Scan for the cell matching the given text and deliver its (X, Y) coordinate at center. 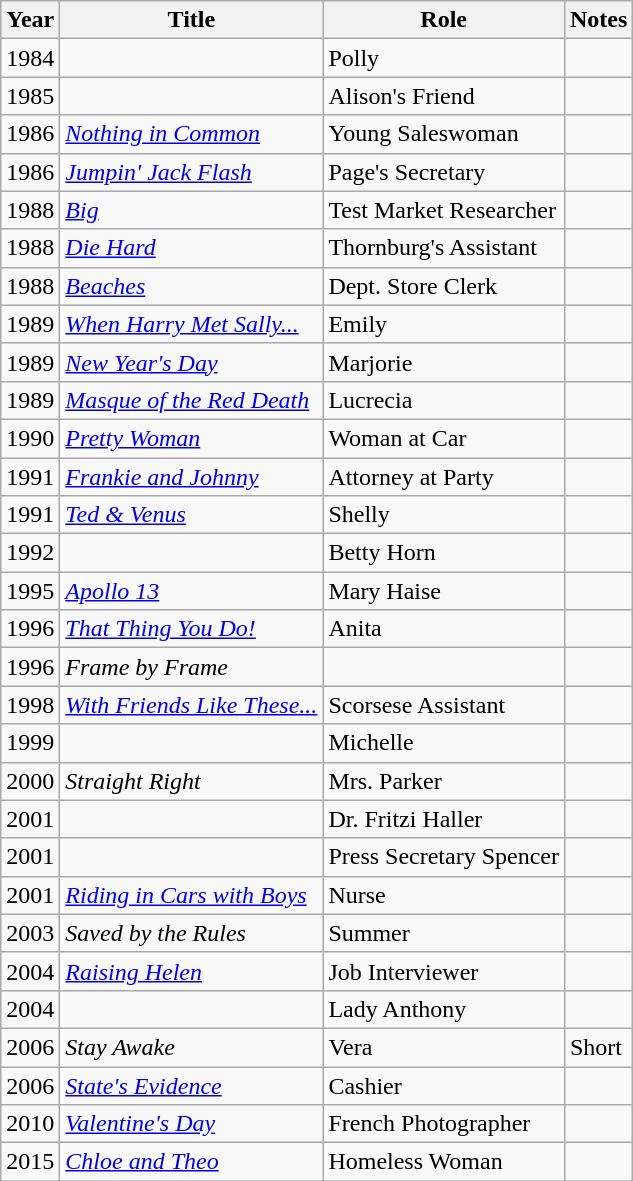
Young Saleswoman (444, 134)
Riding in Cars with Boys (192, 895)
Jumpin' Jack Flash (192, 172)
State's Evidence (192, 1085)
Chloe and Theo (192, 1162)
That Thing You Do! (192, 629)
Betty Horn (444, 553)
2010 (30, 1124)
Polly (444, 58)
Press Secretary Spencer (444, 857)
1992 (30, 553)
When Harry Met Sally... (192, 324)
Frankie and Johnny (192, 477)
Nurse (444, 895)
Michelle (444, 743)
Beaches (192, 286)
Masque of the Red Death (192, 400)
Dept. Store Clerk (444, 286)
2003 (30, 933)
2000 (30, 781)
1995 (30, 591)
Apollo 13 (192, 591)
Homeless Woman (444, 1162)
Scorsese Assistant (444, 705)
Mary Haise (444, 591)
Stay Awake (192, 1047)
Vera (444, 1047)
Straight Right (192, 781)
Raising Helen (192, 971)
Role (444, 20)
Job Interviewer (444, 971)
Year (30, 20)
Dr. Fritzi Haller (444, 819)
Big (192, 210)
1984 (30, 58)
1985 (30, 96)
1998 (30, 705)
Summer (444, 933)
With Friends Like These... (192, 705)
1999 (30, 743)
Attorney at Party (444, 477)
Thornburg's Assistant (444, 248)
Short (598, 1047)
Nothing in Common (192, 134)
French Photographer (444, 1124)
Title (192, 20)
Valentine's Day (192, 1124)
Frame by Frame (192, 667)
Page's Secretary (444, 172)
Mrs. Parker (444, 781)
Die Hard (192, 248)
Saved by the Rules (192, 933)
Test Market Researcher (444, 210)
2015 (30, 1162)
Pretty Woman (192, 438)
Anita (444, 629)
Shelly (444, 515)
Marjorie (444, 362)
Lady Anthony (444, 1009)
Lucrecia (444, 400)
Alison's Friend (444, 96)
Notes (598, 20)
Emily (444, 324)
Ted & Venus (192, 515)
1990 (30, 438)
Cashier (444, 1085)
Woman at Car (444, 438)
New Year's Day (192, 362)
